From the cell containing the given text, extract its center point as [X, Y] coordinate. 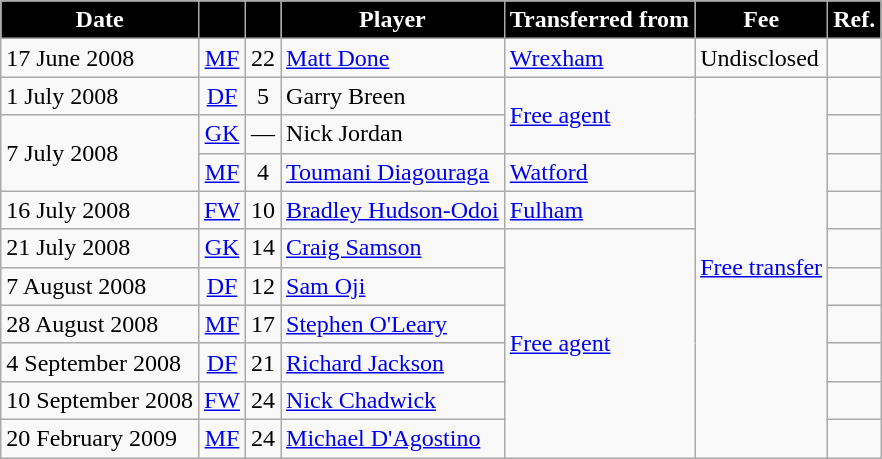
— [264, 134]
Richard Jackson [393, 362]
16 July 2008 [100, 210]
20 February 2009 [100, 438]
14 [264, 248]
Fulham [599, 210]
21 July 2008 [100, 248]
22 [264, 58]
17 [264, 324]
Nick Chadwick [393, 400]
Toumani Diagouraga [393, 172]
Nick Jordan [393, 134]
1 July 2008 [100, 96]
17 June 2008 [100, 58]
7 July 2008 [100, 153]
Craig Samson [393, 248]
Free transfer [762, 268]
Sam Oji [393, 286]
4 [264, 172]
10 [264, 210]
Watford [599, 172]
Stephen O'Leary [393, 324]
Undisclosed [762, 58]
Bradley Hudson-Odoi [393, 210]
Transferred from [599, 20]
28 August 2008 [100, 324]
10 September 2008 [100, 400]
Michael D'Agostino [393, 438]
4 September 2008 [100, 362]
Fee [762, 20]
5 [264, 96]
Player [393, 20]
12 [264, 286]
7 August 2008 [100, 286]
21 [264, 362]
Date [100, 20]
Ref. [854, 20]
Matt Done [393, 58]
Wrexham [599, 58]
Garry Breen [393, 96]
